For the text-containing cell, return its midpoint in (x, y) coordinate format. 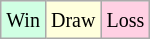
Loss (126, 20)
Draw (72, 20)
Win (24, 20)
